Scan for the cell matching the given text and deliver its (x, y) coordinate at center. 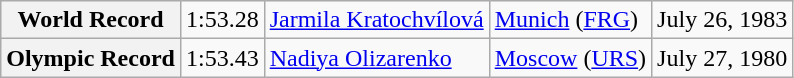
Nadiya Olizarenko (376, 58)
1:53.43 (222, 58)
July 26, 1983 (722, 20)
Munich (FRG) (570, 20)
Jarmila Kratochvílová (376, 20)
1:53.28 (222, 20)
Moscow (URS) (570, 58)
World Record (91, 20)
Olympic Record (91, 58)
July 27, 1980 (722, 58)
